Find where the given text appears and provide that cell's center as (X, Y) coordinate. 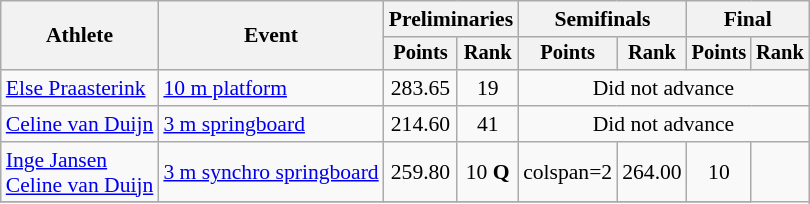
Preliminaries (451, 19)
3 m synchro springboard (270, 172)
283.65 (421, 88)
264.00 (652, 172)
19 (488, 88)
Event (270, 36)
41 (488, 124)
Athlete (80, 36)
Semifinals (602, 19)
214.60 (421, 124)
Final (748, 19)
Else Praasterink (80, 88)
Inge Jansen Celine van Duijn (80, 172)
colspan=2 (568, 172)
10 m platform (270, 88)
10 Q (488, 172)
259.80 (421, 172)
10 (719, 172)
Celine van Duijn (80, 124)
3 m springboard (270, 124)
